Extract the (x, y) coordinate from the center of the cell holding the provided text.  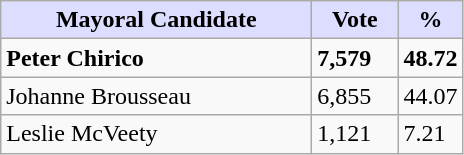
Vote (355, 20)
44.07 (430, 96)
% (430, 20)
Mayoral Candidate (156, 20)
48.72 (430, 58)
Johanne Brousseau (156, 96)
Leslie McVeety (156, 134)
Peter Chirico (156, 58)
7.21 (430, 134)
7,579 (355, 58)
1,121 (355, 134)
6,855 (355, 96)
